Capture the cell that displays the provided text and extract its [x, y] central coordinate. 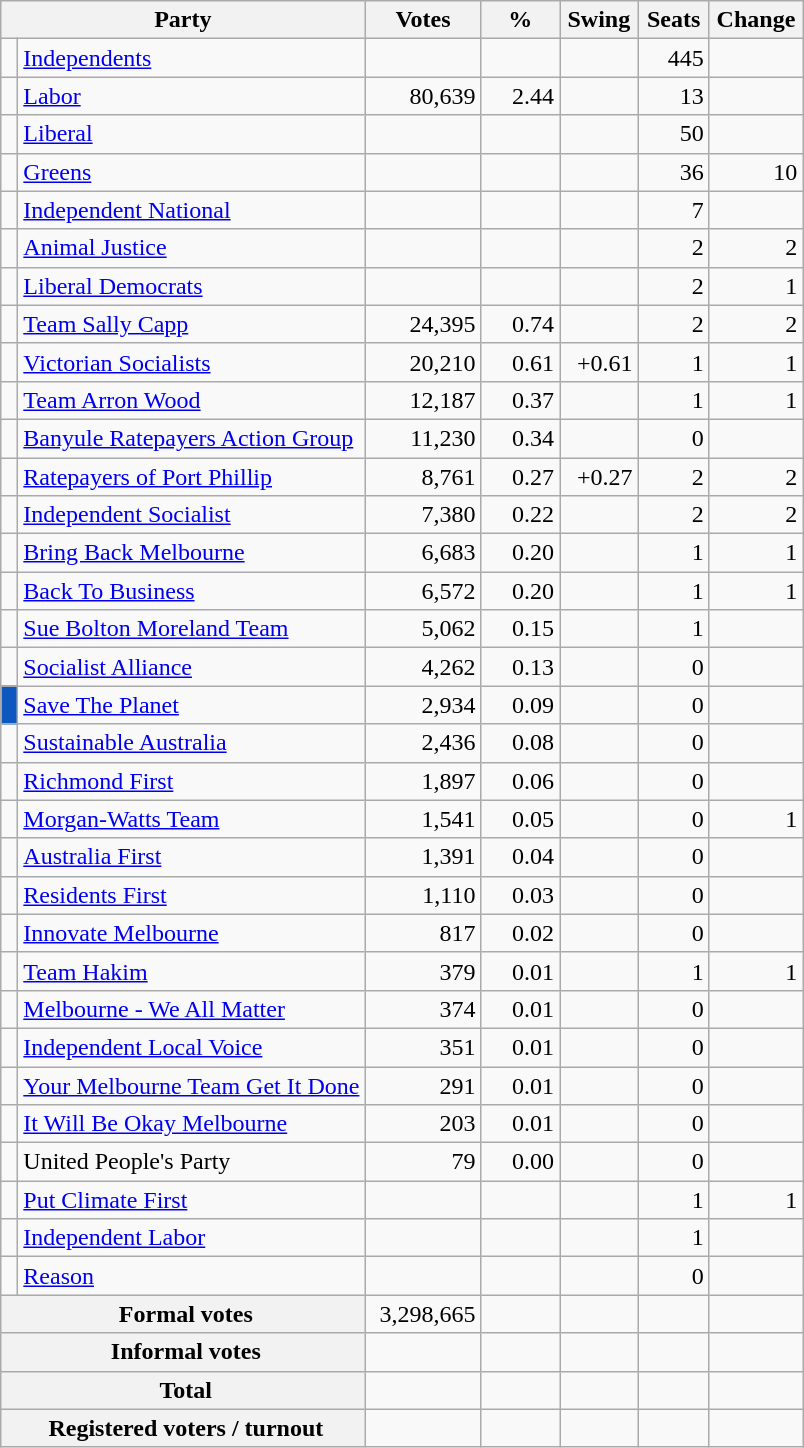
Save The Planet [192, 705]
6,572 [423, 591]
0.00 [520, 1162]
0.34 [520, 438]
291 [423, 1085]
+0.27 [600, 477]
Your Melbourne Team Get It Done [192, 1085]
Sustainable Australia [192, 743]
0.09 [520, 705]
0.13 [520, 667]
1,541 [423, 819]
Innovate Melbourne [192, 933]
Team Sally Capp [192, 324]
Team Arron Wood [192, 400]
Seats [674, 20]
Australia First [192, 857]
203 [423, 1124]
817 [423, 933]
0.15 [520, 629]
Registered voters / turnout [183, 1428]
Liberal [192, 134]
0.22 [520, 515]
1,110 [423, 895]
Independents [192, 58]
0.08 [520, 743]
374 [423, 1009]
1,391 [423, 857]
It Will Be Okay Melbourne [192, 1124]
2.44 [520, 96]
Reason [192, 1276]
Animal Justice [192, 248]
20,210 [423, 362]
0.06 [520, 781]
0.04 [520, 857]
Back To Business [192, 591]
351 [423, 1047]
3,298,665 [423, 1314]
24,395 [423, 324]
379 [423, 971]
% [520, 20]
Bring Back Melbourne [192, 553]
Independent Socialist [192, 515]
0.37 [520, 400]
Change [756, 20]
Party [183, 20]
7 [674, 210]
United People's Party [192, 1162]
0.61 [520, 362]
Banyule Ratepayers Action Group [192, 438]
7,380 [423, 515]
12,187 [423, 400]
Morgan-Watts Team [192, 819]
Independent Local Voice [192, 1047]
Total [183, 1390]
0.02 [520, 933]
Informal votes [183, 1352]
Put Climate First [192, 1200]
Team Hakim [192, 971]
Votes [423, 20]
Ratepayers of Port Phillip [192, 477]
80,639 [423, 96]
Victorian Socialists [192, 362]
Independent Labor [192, 1238]
4,262 [423, 667]
Richmond First [192, 781]
0.05 [520, 819]
36 [674, 172]
6,683 [423, 553]
5,062 [423, 629]
Independent National [192, 210]
0.74 [520, 324]
13 [674, 96]
0.03 [520, 895]
1,897 [423, 781]
2,934 [423, 705]
8,761 [423, 477]
Sue Bolton Moreland Team [192, 629]
Formal votes [183, 1314]
Residents First [192, 895]
79 [423, 1162]
2,436 [423, 743]
11,230 [423, 438]
Greens [192, 172]
Socialist Alliance [192, 667]
Liberal Democrats [192, 286]
+0.61 [600, 362]
50 [674, 134]
0.27 [520, 477]
Labor [192, 96]
445 [674, 58]
Melbourne - We All Matter [192, 1009]
Swing [600, 20]
10 [756, 172]
